From the cell containing the given text, extract its center point as (X, Y) coordinate. 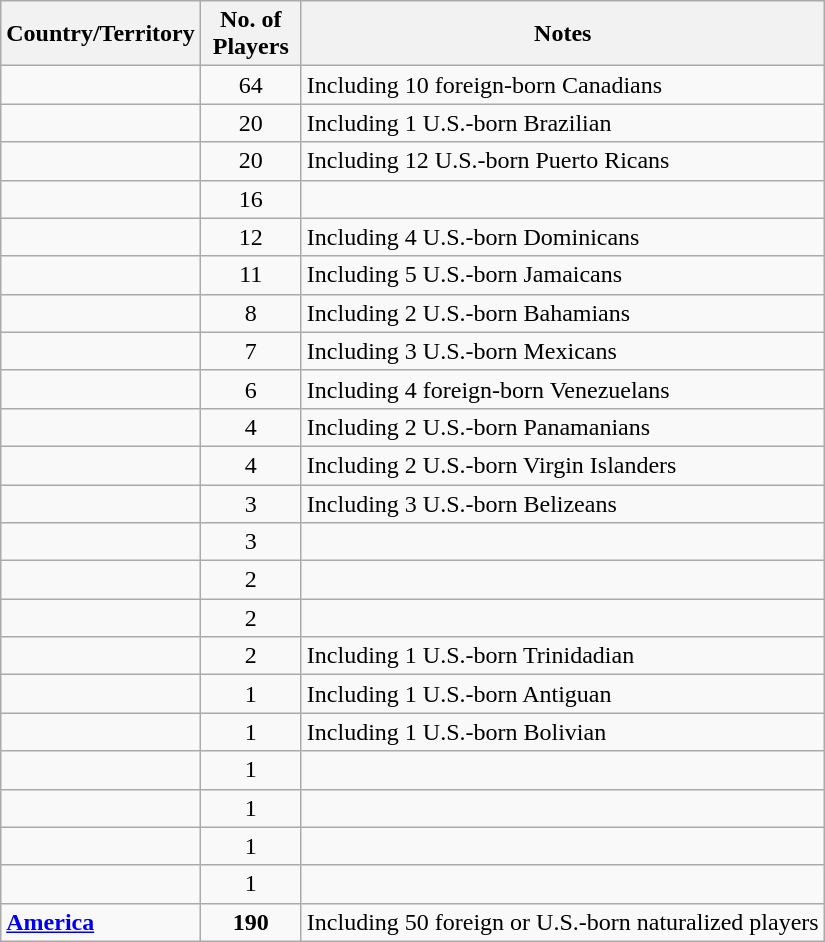
Including 12 U.S.-born Puerto Ricans (562, 161)
Including 2 U.S.-born Bahamians (562, 313)
Including 2 U.S.-born Virgin Islanders (562, 465)
11 (250, 275)
6 (250, 389)
No. of Players (250, 34)
7 (250, 351)
190 (250, 922)
Including 10 foreign-born Canadians (562, 85)
Country/Territory (100, 34)
Notes (562, 34)
Including 1 U.S.-born Antiguan (562, 694)
Including 5 U.S.-born Jamaicans (562, 275)
16 (250, 199)
64 (250, 85)
Including 4 U.S.-born Dominicans (562, 237)
America (100, 922)
Including 1 U.S.-born Trinidadian (562, 656)
Including 1 U.S.-born Brazilian (562, 123)
Including 50 foreign or U.S.-born naturalized players (562, 922)
8 (250, 313)
Including 4 foreign-born Venezuelans (562, 389)
Including 1 U.S.-born Bolivian (562, 732)
Including 2 U.S.-born Panamanians (562, 427)
Including 3 U.S.-born Belizeans (562, 503)
12 (250, 237)
Including 3 U.S.-born Mexicans (562, 351)
